From the cell containing the given text, extract its center point as [x, y] coordinate. 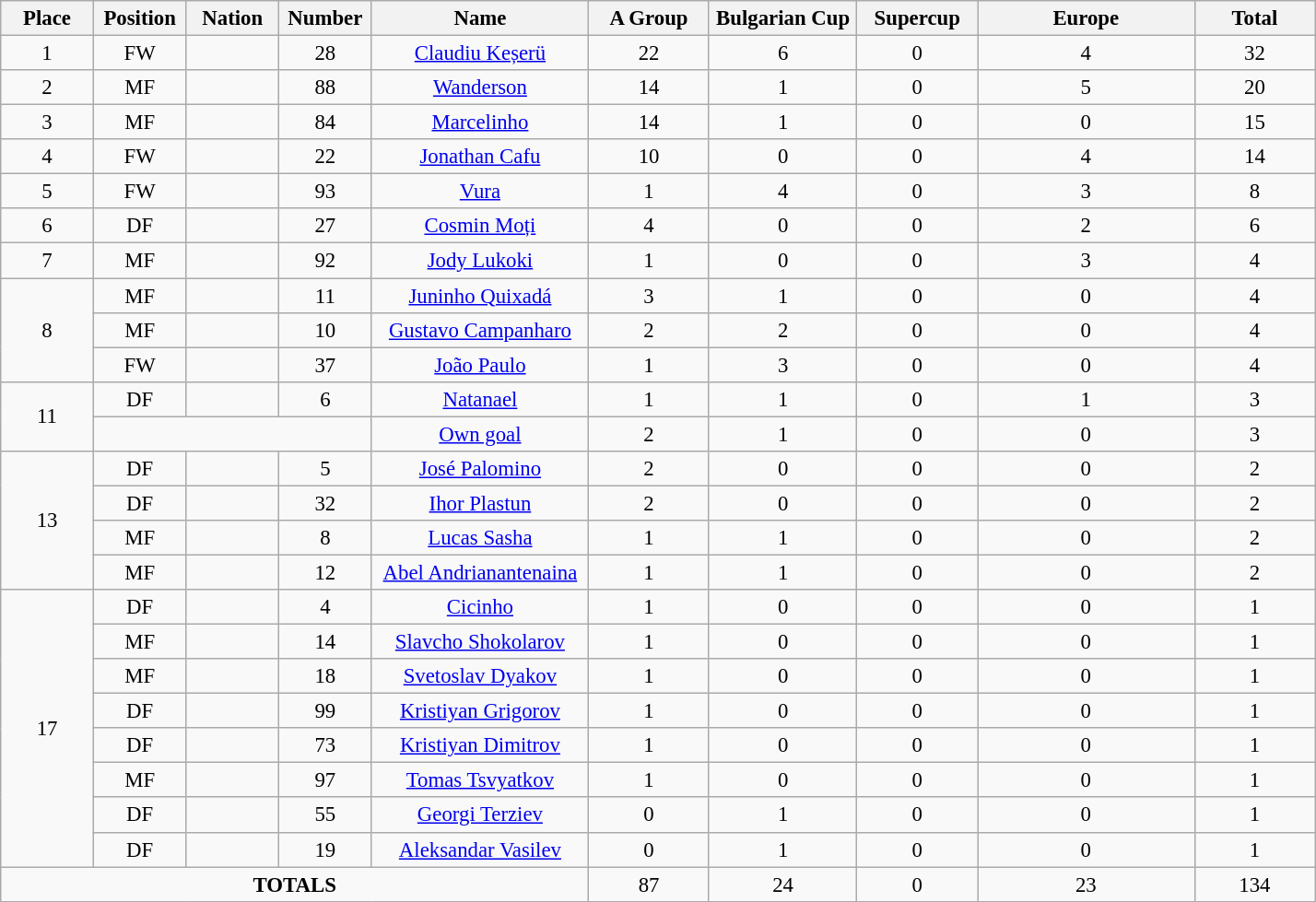
18 [326, 676]
87 [649, 884]
Own goal [480, 434]
Jonathan Cafu [480, 157]
Supercup [918, 18]
Abel Andrianantenaina [480, 572]
Jody Lukoki [480, 261]
12 [326, 572]
Aleksandar Vasilev [480, 849]
Position [140, 18]
Kristiyan Dimitrov [480, 745]
Tomas Tsvyatkov [480, 780]
28 [326, 53]
27 [326, 226]
88 [326, 88]
Vura [480, 192]
97 [326, 780]
Ihor Plastun [480, 503]
Kristiyan Grigorov [480, 711]
Wanderson [480, 88]
João Paulo [480, 365]
134 [1255, 884]
Svetoslav Dyakov [480, 676]
20 [1255, 88]
24 [783, 884]
Lucas Sasha [480, 538]
Cicinho [480, 607]
Bulgarian Cup [783, 18]
7 [48, 261]
Number [326, 18]
55 [326, 815]
23 [1086, 884]
15 [1255, 123]
Claudiu Keșerü [480, 53]
Marcelinho [480, 123]
17 [48, 728]
37 [326, 365]
Place [48, 18]
Juninho Quixadá [480, 296]
Total [1255, 18]
Gustavo Campanharo [480, 330]
Georgi Terziev [480, 815]
84 [326, 123]
Natanael [480, 399]
José Palomino [480, 469]
Nation [232, 18]
93 [326, 192]
92 [326, 261]
19 [326, 849]
TOTALS [295, 884]
73 [326, 745]
99 [326, 711]
13 [48, 521]
Europe [1086, 18]
Slavcho Shokolarov [480, 642]
Name [480, 18]
A Group [649, 18]
Cosmin Moți [480, 226]
